Locate the cell with the specified text and output its [X, Y] center coordinate. 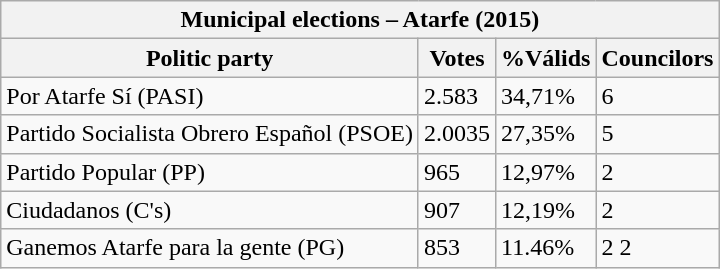
Votes [456, 58]
12,19% [545, 210]
Partido Popular (PP) [210, 172]
2.0035 [456, 134]
11.46% [545, 248]
907 [456, 210]
Councilors [658, 58]
Partido Socialista Obrero Español (PSOE) [210, 134]
5 [658, 134]
Politic party [210, 58]
Ciudadanos (C's) [210, 210]
Ganemos Atarfe para la gente (PG) [210, 248]
27,35% [545, 134]
6 [658, 96]
2 2 [658, 248]
12,97% [545, 172]
965 [456, 172]
34,71% [545, 96]
2.583 [456, 96]
Por Atarfe Sí (PASI) [210, 96]
853 [456, 248]
%Válids [545, 58]
Municipal elections – Atarfe (2015) [360, 20]
